Return the (x, y) coordinate for the center point of the cell that contains the specified text.  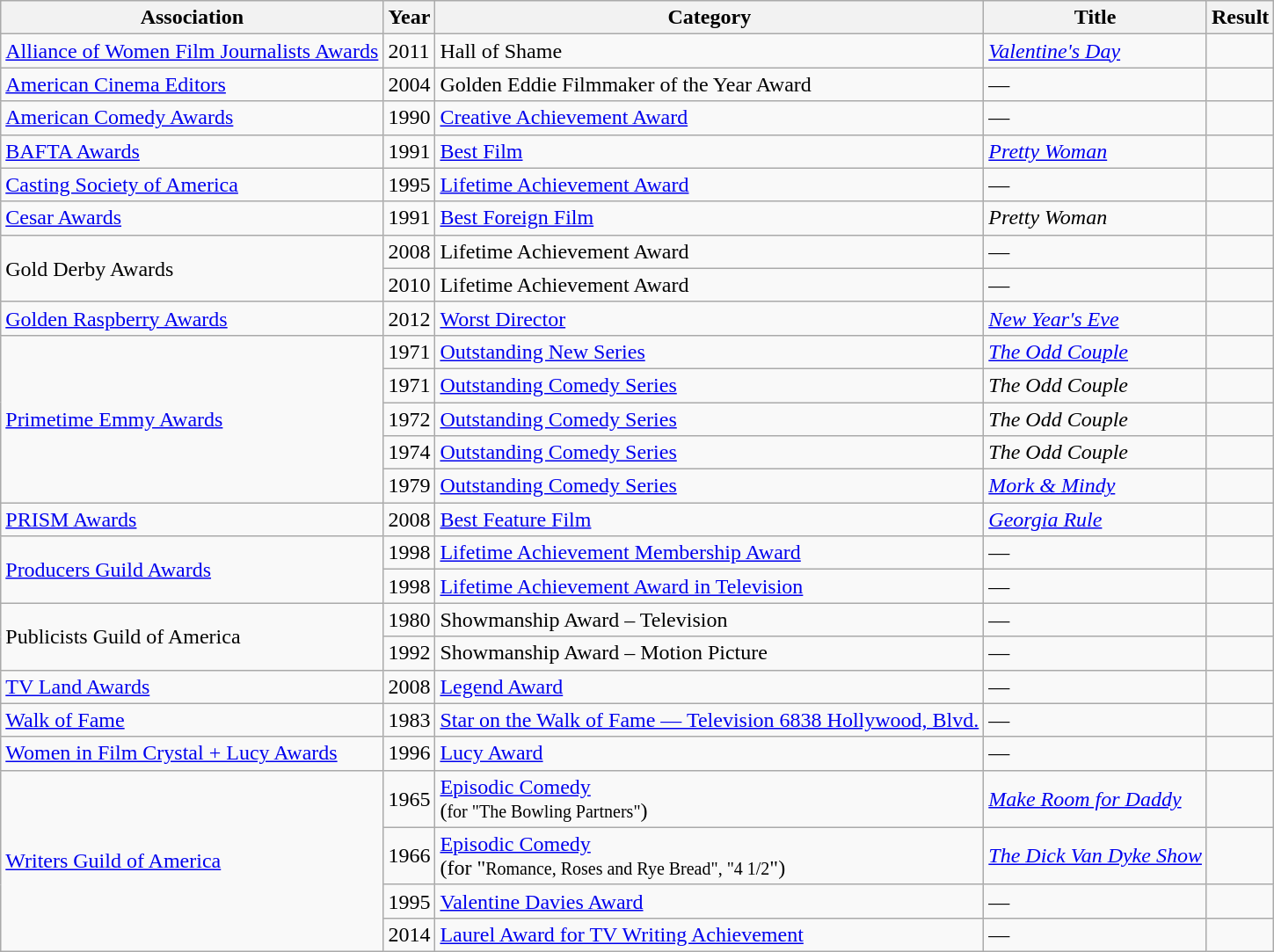
Valentine Davies Award (710, 901)
1992 (410, 653)
Worst Director (710, 318)
1979 (410, 486)
Creative Achievement Award (710, 118)
Episodic Comedy(for "The Bowling Partners") (710, 798)
Association (192, 18)
Writers Guild of America (192, 861)
Georgia Rule (1096, 520)
Result (1240, 18)
Lifetime Achievement Membership Award (710, 553)
Star on the Walk of Fame — Television 6838 Hollywood, Blvd. (710, 720)
1965 (410, 798)
Golden Raspberry Awards (192, 318)
Showmanship Award – Television (710, 620)
Showmanship Award – Motion Picture (710, 653)
Episodic Comedy(for "Romance, Roses and Rye Bread", "4 1/2") (710, 856)
Legend Award (710, 687)
2011 (410, 51)
Mork & Mindy (1096, 486)
1990 (410, 118)
2014 (410, 934)
Best Feature Film (710, 520)
Outstanding New Series (710, 352)
2004 (410, 84)
1974 (410, 453)
Laurel Award for TV Writing Achievement (710, 934)
1980 (410, 620)
Golden Eddie Filmmaker of the Year Award (710, 84)
Gold Derby Awards (192, 268)
PRISM Awards (192, 520)
TV Land Awards (192, 687)
Cesar Awards (192, 218)
Hall of Shame (710, 51)
1966 (410, 856)
American Cinema Editors (192, 84)
Lifetime Achievement Award in Television (710, 586)
New Year's Eve (1096, 318)
Valentine's Day (1096, 51)
1972 (410, 419)
Make Room for Daddy (1096, 798)
1996 (410, 753)
Best Film (710, 151)
BAFTA Awards (192, 151)
1983 (410, 720)
Publicists Guild of America (192, 636)
Alliance of Women Film Journalists Awards (192, 51)
Primetime Emmy Awards (192, 418)
Women in Film Crystal + Lucy Awards (192, 753)
The Dick Van Dyke Show (1096, 856)
Lucy Award (710, 753)
Year (410, 18)
Producers Guild Awards (192, 570)
Best Foreign Film (710, 218)
American Comedy Awards (192, 118)
2012 (410, 318)
Casting Society of America (192, 185)
2010 (410, 285)
Title (1096, 18)
Category (710, 18)
Walk of Fame (192, 720)
